Identify which cell holds the provided text, then report its [x, y] central coordinate. 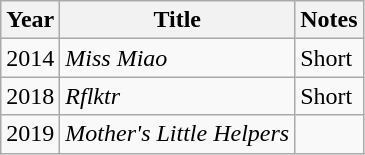
2014 [30, 58]
Miss Miao [178, 58]
2018 [30, 96]
Notes [329, 20]
Mother's Little Helpers [178, 134]
Title [178, 20]
Year [30, 20]
Rflktr [178, 96]
2019 [30, 134]
